Capture the cell that displays the provided text and extract its (X, Y) central coordinate. 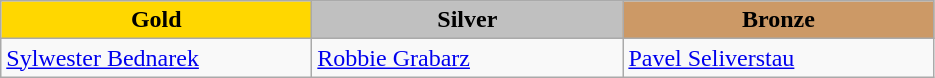
Gold (156, 20)
Sylwester Bednarek (156, 58)
Bronze (778, 20)
Pavel Seliverstau (778, 58)
Silver (468, 20)
Robbie Grabarz (468, 58)
